Identify which cell holds the provided text, then report its [x, y] central coordinate. 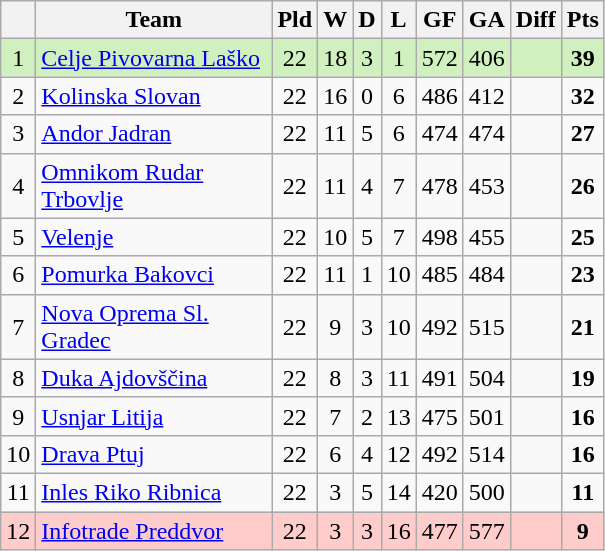
486 [440, 96]
Kolinska Slovan [154, 96]
14 [398, 492]
Pomurka Bakovci [154, 275]
Inles Riko Ribnica [154, 492]
32 [582, 96]
GA [486, 20]
23 [582, 275]
406 [486, 58]
GF [440, 20]
504 [486, 378]
39 [582, 58]
475 [440, 416]
Diff [536, 20]
498 [440, 237]
27 [582, 134]
453 [486, 186]
477 [440, 531]
L [398, 20]
18 [336, 58]
572 [440, 58]
Usnjar Litija [154, 416]
25 [582, 237]
Infotrade Preddvor [154, 531]
Duka Ajdovščina [154, 378]
420 [440, 492]
501 [486, 416]
Velenje [154, 237]
484 [486, 275]
514 [486, 454]
26 [582, 186]
515 [486, 326]
D [367, 20]
478 [440, 186]
W [336, 20]
Celje Pivovarna Laško [154, 58]
491 [440, 378]
Team [154, 20]
577 [486, 531]
485 [440, 275]
Drava Ptuj [154, 454]
Nova Oprema Sl. Gradec [154, 326]
500 [486, 492]
13 [398, 416]
Omnikom Rudar Trbovlje [154, 186]
Pld [295, 20]
Pts [582, 20]
412 [486, 96]
21 [582, 326]
0 [367, 96]
Andor Jadran [154, 134]
455 [486, 237]
19 [582, 378]
